Locate the cell with the specified text and output its [X, Y] center coordinate. 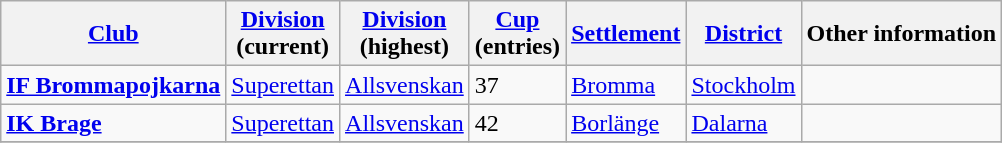
37 [517, 85]
Division (current) [283, 34]
Club [114, 34]
Cup (entries) [517, 34]
District [744, 34]
IF Brommapojkarna [114, 85]
42 [517, 123]
Borlänge [626, 123]
IK Brage [114, 123]
Settlement [626, 34]
Division (highest) [405, 34]
Dalarna [744, 123]
Other information [902, 34]
Stockholm [744, 85]
Bromma [626, 85]
